Identify which cell holds the provided text, then report its (X, Y) central coordinate. 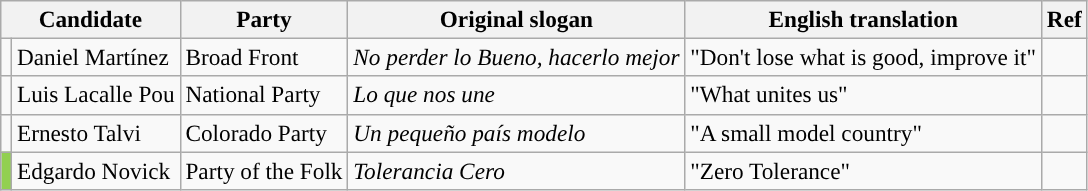
Lo que nos une (516, 95)
Daniel Martínez (96, 57)
Luis Lacalle Pou (96, 95)
"Zero Tolerance" (864, 170)
Tolerancia Cero (516, 170)
Colorado Party (264, 133)
No perder lo Bueno, hacerlo mejor (516, 57)
Ref (1064, 19)
Party of the Folk (264, 170)
"A small model country" (864, 133)
National Party (264, 95)
Un pequeño país modelo (516, 133)
Ernesto Talvi (96, 133)
"Don't lose what is good, improve it" (864, 57)
Broad Front (264, 57)
Original slogan (516, 19)
Edgardo Novick (96, 170)
"What unites us" (864, 95)
English translation (864, 19)
Candidate (90, 19)
Party (264, 19)
